Return (x, y) of the center of cell containing provided text 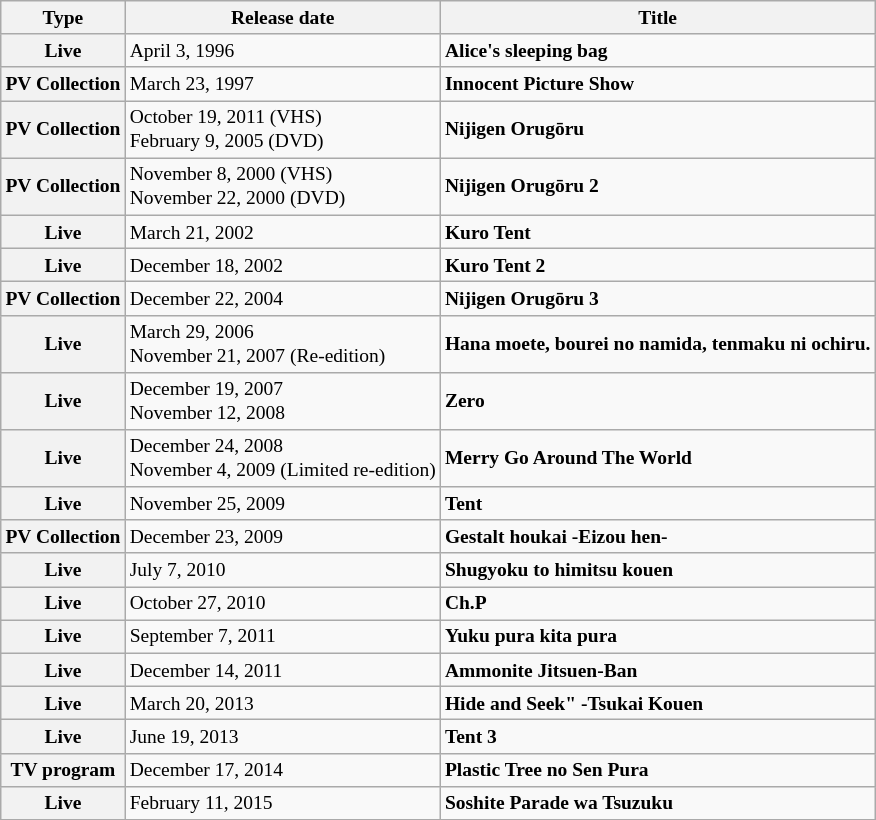
Hide and Seek" -Tsukai Kouen (658, 704)
December 14, 2011 (282, 670)
Plastic Tree no Sen Pura (658, 770)
Nijigen Orugōru (658, 130)
Zero (658, 400)
October 27, 2010 (282, 604)
Release date (282, 18)
December 24, 2008November 4, 2009 (Limited re-edition) (282, 458)
Merry Go Around The World (658, 458)
Ch.P (658, 604)
July 7, 2010 (282, 570)
November 25, 2009 (282, 504)
Shugyoku to himitsu kouen (658, 570)
September 7, 2011 (282, 636)
April 3, 1996 (282, 50)
Nijigen Orugōru 3 (658, 298)
December 17, 2014 (282, 770)
February 11, 2015 (282, 802)
Tent (658, 504)
Yuku pura kita pura (658, 636)
June 19, 2013 (282, 736)
December 18, 2002 (282, 264)
Soshite Parade wa Tsuzuku (658, 802)
December 19, 2007November 12, 2008 (282, 400)
March 29, 2006November 21, 2007 (Re-edition) (282, 344)
Kuro Tent 2 (658, 264)
Innocent Picture Show (658, 84)
TV program (63, 770)
March 21, 2002 (282, 232)
Type (63, 18)
Kuro Tent (658, 232)
Nijigen Orugōru 2 (658, 186)
October 19, 2011 (VHS)February 9, 2005 (DVD) (282, 130)
Hana moete, bourei no namida, tenmaku ni ochiru. (658, 344)
December 22, 2004 (282, 298)
Ammonite Jitsuen-Ban (658, 670)
Alice's sleeping bag (658, 50)
November 8, 2000 (VHS)November 22, 2000 (DVD) (282, 186)
Gestalt houkai -Eizou hen- (658, 536)
December 23, 2009 (282, 536)
March 23, 1997 (282, 84)
Title (658, 18)
March 20, 2013 (282, 704)
Tent 3 (658, 736)
